Capture the cell that displays the provided text and extract its [X, Y] central coordinate. 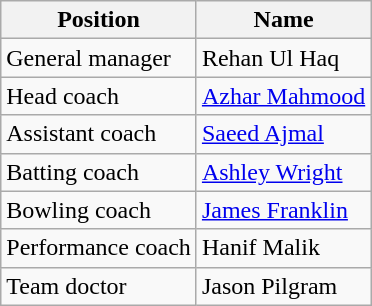
Jason Pilgram [283, 286]
Position [99, 20]
Hanif Malik [283, 248]
Performance coach [99, 248]
Head coach [99, 96]
Azhar Mahmood [283, 96]
Team doctor [99, 286]
Bowling coach [99, 210]
Batting coach [99, 172]
Assistant coach [99, 134]
Name [283, 20]
Rehan Ul Haq [283, 58]
Saeed Ajmal [283, 134]
General manager [99, 58]
James Franklin [283, 210]
Ashley Wright [283, 172]
